Search for the cell housing the specified text and yield its (X, Y) center coordinate. 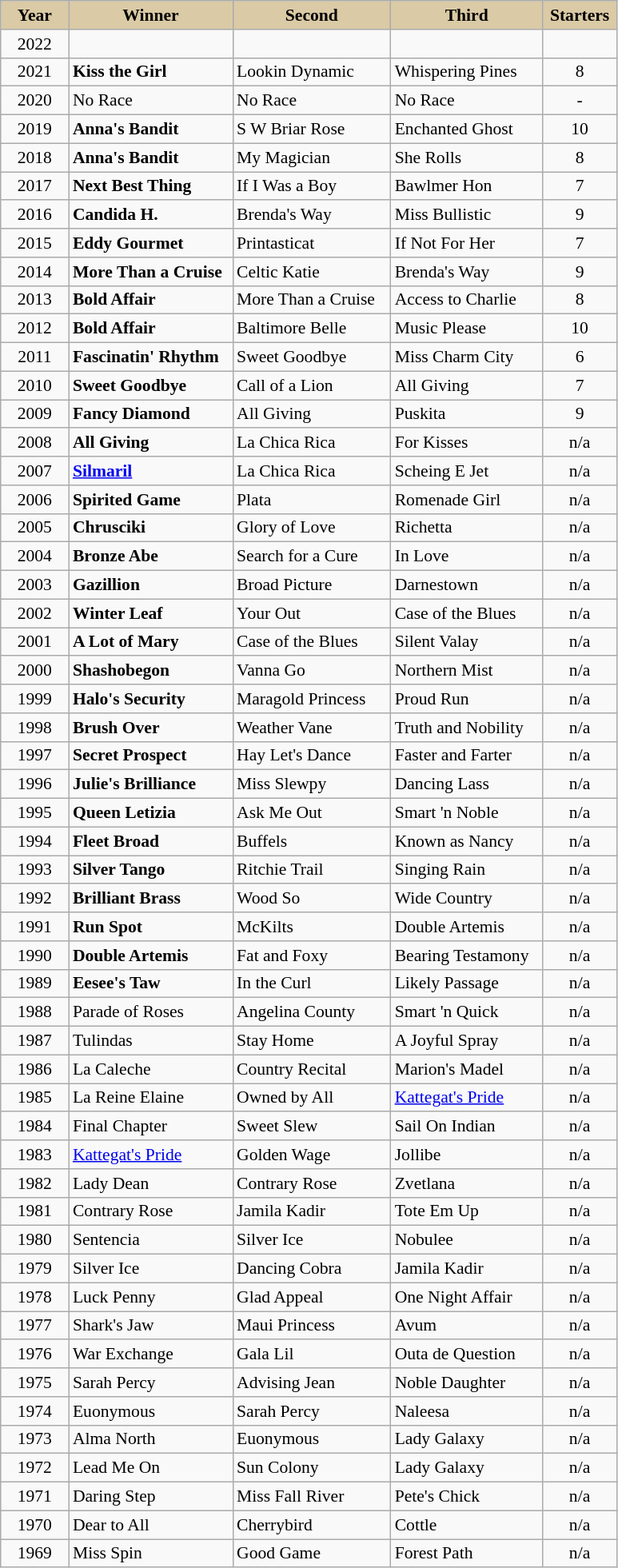
Darnestown (467, 585)
1998 (35, 728)
Sweet Slew (312, 1127)
A Joyful Spray (467, 1041)
Wide Country (467, 899)
Buffels (312, 841)
War Exchange (150, 1355)
S W Briar Rose (312, 130)
Spirited Game (150, 500)
Pete's Chick (467, 1497)
1985 (35, 1098)
1987 (35, 1041)
6 (580, 357)
Alma North (150, 1439)
Naleesa (467, 1411)
Angelina County (312, 1012)
1980 (35, 1240)
Richetta (467, 528)
Tulindas (150, 1041)
Advising Jean (312, 1382)
1981 (35, 1211)
2022 (35, 44)
Year (35, 15)
2003 (35, 585)
2013 (35, 300)
1971 (35, 1497)
Final Chapter (150, 1127)
Luck Penny (150, 1297)
Printasticat (312, 243)
Sun Colony (312, 1468)
Baltimore Belle (312, 329)
1976 (35, 1355)
She Rolls (467, 158)
Winter Leaf (150, 613)
Glory of Love (312, 528)
Fat and Foxy (312, 956)
Eesee's Taw (150, 983)
Maragold Princess (312, 699)
Owned by All (312, 1098)
1977 (35, 1326)
1989 (35, 983)
2005 (35, 528)
Miss Spin (150, 1554)
Halo's Security (150, 699)
Dancing Cobra (312, 1269)
1993 (35, 870)
If Not For Her (467, 243)
Music Please (467, 329)
Smart 'n Noble (467, 813)
Ritchie Trail (312, 870)
1999 (35, 699)
Whispering Pines (467, 72)
1995 (35, 813)
Miss Fall River (312, 1497)
Wood So (312, 899)
Access to Charlie (467, 300)
Call of a Lion (312, 385)
2011 (35, 357)
Shark's Jaw (150, 1326)
1974 (35, 1411)
1970 (35, 1525)
1969 (35, 1554)
A Lot of Mary (150, 642)
1983 (35, 1155)
2017 (35, 186)
Fleet Broad (150, 841)
1982 (35, 1183)
Smart 'n Quick (467, 1012)
1988 (35, 1012)
Puskita (467, 414)
2002 (35, 613)
Run Spot (150, 927)
2018 (35, 158)
2019 (35, 130)
Tote Em Up (467, 1211)
In the Curl (312, 983)
Brush Over (150, 728)
Northern Mist (467, 671)
Good Game (312, 1554)
Sentencia (150, 1240)
Lead Me On (150, 1468)
1994 (35, 841)
Lady Dean (150, 1183)
1986 (35, 1069)
2021 (35, 72)
Maui Princess (312, 1326)
1996 (35, 784)
Bearing Testamony (467, 956)
2015 (35, 243)
Cottle (467, 1525)
2020 (35, 101)
Silent Valay (467, 642)
Third (467, 15)
Broad Picture (312, 585)
2014 (35, 272)
McKilts (312, 927)
2001 (35, 642)
2006 (35, 500)
Outa de Question (467, 1355)
Dear to All (150, 1525)
2007 (35, 471)
If I Was a Boy (312, 186)
Gazillion (150, 585)
Proud Run (467, 699)
2009 (35, 414)
Avum (467, 1326)
La Caleche (150, 1069)
Known as Nancy (467, 841)
Second (312, 15)
Winner (150, 15)
Miss Charm City (467, 357)
Shashobegon (150, 671)
Parade of Roses (150, 1012)
Secret Prospect (150, 756)
One Night Affair (467, 1297)
Cherrybird (312, 1525)
Ask Me Out (312, 813)
Bronze Abe (150, 557)
Singing Rain (467, 870)
Kiss the Girl (150, 72)
1984 (35, 1127)
Bawlmer Hon (467, 186)
Julie's Brilliance (150, 784)
1978 (35, 1297)
2008 (35, 443)
Likely Passage (467, 983)
2012 (35, 329)
2016 (35, 215)
Country Recital (312, 1069)
Zvetlana (467, 1183)
1979 (35, 1269)
Jollibe (467, 1155)
Starters (580, 15)
For Kisses (467, 443)
Search for a Cure (312, 557)
Glad Appeal (312, 1297)
Nobulee (467, 1240)
Brilliant Brass (150, 899)
Stay Home (312, 1041)
Silmaril (150, 471)
Truth and Nobility (467, 728)
La Reine Elaine (150, 1098)
Chrusciki (150, 528)
Weather Vane (312, 728)
Next Best Thing (150, 186)
1972 (35, 1468)
1991 (35, 927)
2004 (35, 557)
1992 (35, 899)
Plata (312, 500)
Miss Slewpy (312, 784)
Marion's Madel (467, 1069)
Gala Lil (312, 1355)
Lookin Dynamic (312, 72)
1997 (35, 756)
Vanna Go (312, 671)
Miss Bullistic (467, 215)
Sail On Indian (467, 1127)
Golden Wage (312, 1155)
Enchanted Ghost (467, 130)
Dancing Lass (467, 784)
1973 (35, 1439)
- (580, 101)
Your Out (312, 613)
In Love (467, 557)
Scheing E Jet (467, 471)
Noble Daughter (467, 1382)
Queen Letizia (150, 813)
2010 (35, 385)
Candida H. (150, 215)
Celtic Katie (312, 272)
Romenade Girl (467, 500)
My Magician (312, 158)
Faster and Farter (467, 756)
2000 (35, 671)
1975 (35, 1382)
Forest Path (467, 1554)
Silver Tango (150, 870)
Daring Step (150, 1497)
Fancy Diamond (150, 414)
1990 (35, 956)
Fascinatin' Rhythm (150, 357)
Eddy Gourmet (150, 243)
Hay Let's Dance (312, 756)
